Scan for the cell matching the given text and deliver its [X, Y] coordinate at center. 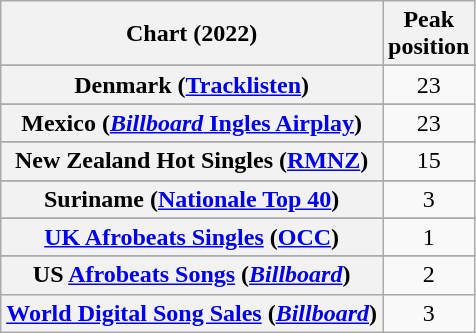
UK Afrobeats Singles (OCC) [192, 237]
Denmark (Tracklisten) [192, 85]
1 [429, 237]
New Zealand Hot Singles (RMNZ) [192, 161]
US Afrobeats Songs (Billboard) [192, 275]
Peakposition [429, 34]
Suriname (Nationale Top 40) [192, 199]
2 [429, 275]
Mexico (Billboard Ingles Airplay) [192, 123]
15 [429, 161]
World Digital Song Sales (Billboard) [192, 313]
Chart (2022) [192, 34]
